For the text-containing cell, return its midpoint in (X, Y) coordinate format. 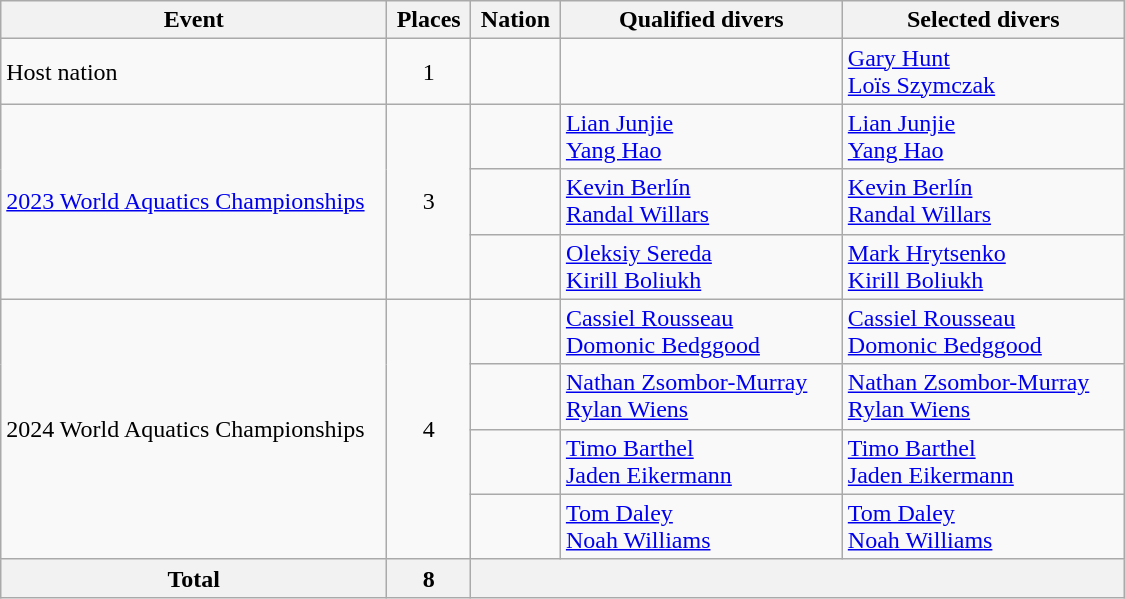
1 (429, 72)
Nation (516, 20)
Qualified divers (701, 20)
Oleksiy SeredaKirill Boliukh (701, 266)
Gary HuntLoïs Szymczak (983, 72)
2024 World Aquatics Championships (194, 429)
Places (429, 20)
Mark HrytsenkoKirill Boliukh (983, 266)
Event (194, 20)
Selected divers (983, 20)
Host nation (194, 72)
Total (194, 578)
8 (429, 578)
2023 World Aquatics Championships (194, 202)
3 (429, 202)
4 (429, 429)
